For the text-containing cell, return its midpoint in [x, y] coordinate format. 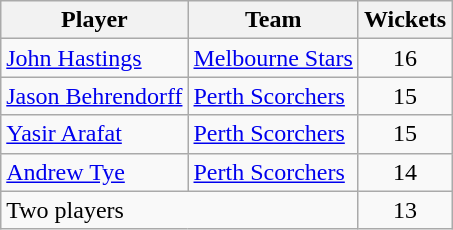
Jason Behrendorff [94, 96]
Two players [180, 210]
Yasir Arafat [94, 134]
Andrew Tye [94, 172]
Wickets [404, 20]
13 [404, 210]
John Hastings [94, 58]
Player [94, 20]
Melbourne Stars [273, 58]
14 [404, 172]
Team [273, 20]
16 [404, 58]
